Provide the (X, Y) coordinate of the cell's center where the given text is located.  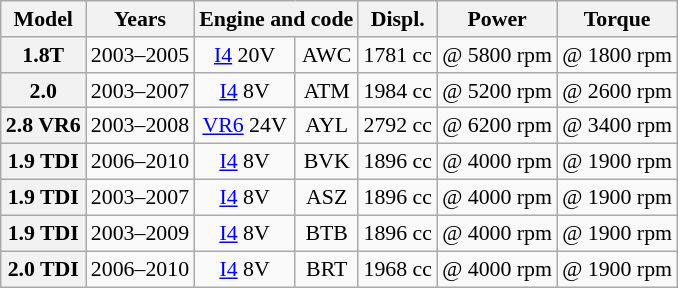
2003–2008 (140, 125)
ASZ (326, 197)
BVK (326, 161)
2003–2005 (140, 54)
ATM (326, 90)
1984 cc (398, 90)
2.0 TDI (44, 268)
2.8 VR6 (44, 125)
AYL (326, 125)
1781 cc (398, 54)
@ 5200 rpm (497, 90)
@ 6200 rpm (497, 125)
@ 1800 rpm (617, 54)
@ 2600 rpm (617, 90)
AWC (326, 54)
BRT (326, 268)
@ 3400 rpm (617, 125)
Displ. (398, 18)
Torque (617, 18)
2003–2009 (140, 233)
1.8T (44, 54)
2792 cc (398, 125)
2.0 (44, 90)
Power (497, 18)
Years (140, 18)
I4 20V (244, 54)
Model (44, 18)
VR6 24V (244, 125)
Engine and code (276, 18)
BTB (326, 233)
1968 cc (398, 268)
@ 5800 rpm (497, 54)
